For the text-containing cell, return its midpoint in [x, y] coordinate format. 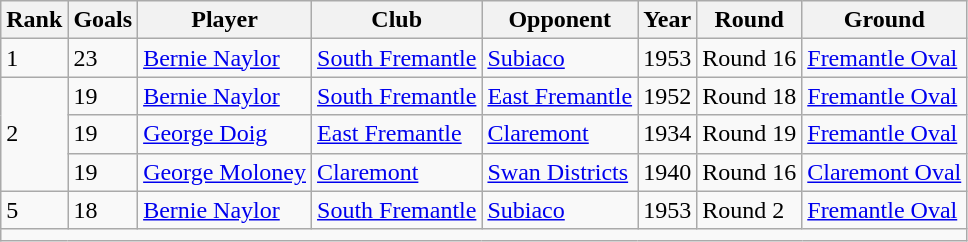
Round 18 [750, 96]
Club [397, 20]
Swan Districts [560, 172]
23 [103, 58]
George Doig [225, 134]
Goals [103, 20]
Opponent [560, 20]
George Moloney [225, 172]
2 [34, 134]
Round 19 [750, 134]
Player [225, 20]
1940 [668, 172]
Claremont Oval [884, 172]
1952 [668, 96]
5 [34, 210]
1934 [668, 134]
18 [103, 210]
Rank [34, 20]
Ground [884, 20]
Year [668, 20]
Round 2 [750, 210]
Round [750, 20]
1 [34, 58]
